Detect which cell encompasses the target text, then output its [X, Y] center coordinate. 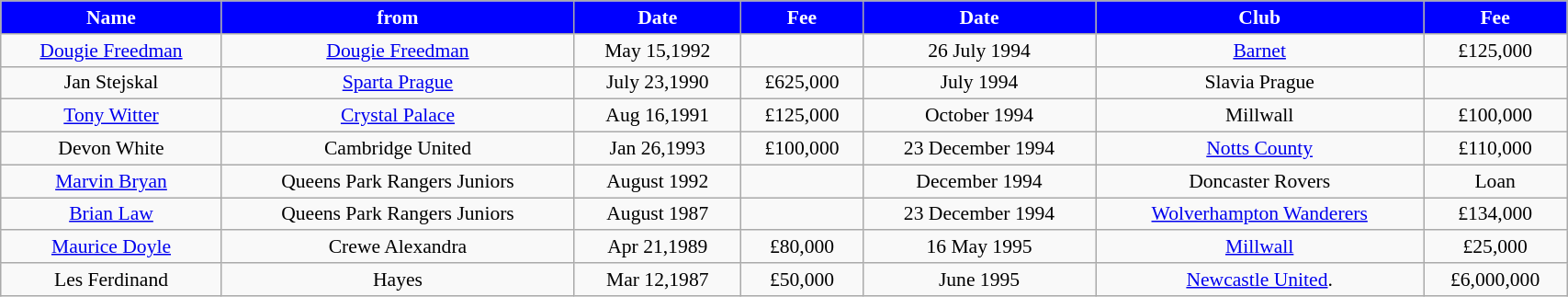
Wolverhampton Wanderers [1260, 214]
26 July 1994 [979, 51]
Mar 12,1987 [658, 280]
Jan Stejskal [111, 83]
Maurice Doyle [111, 247]
October 1994 [979, 116]
Aug 16,1991 [658, 116]
June 1995 [979, 280]
from [397, 17]
Barnet [1260, 51]
Hayes [397, 280]
December 1994 [979, 181]
May 15,1992 [658, 51]
Crewe Alexandra [397, 247]
Jan 26,1993 [658, 149]
Club [1260, 17]
August 1992 [658, 181]
16 May 1995 [979, 247]
Apr 21,1989 [658, 247]
Loan [1495, 181]
Tony Witter [111, 116]
£50,000 [802, 280]
Crystal Palace [397, 116]
Name [111, 17]
Slavia Prague [1260, 83]
Les Ferdinand [111, 280]
£625,000 [802, 83]
Marvin Bryan [111, 181]
£80,000 [802, 247]
Brian Law [111, 214]
July 1994 [979, 83]
August 1987 [658, 214]
Newcastle United. [1260, 280]
£6,000,000 [1495, 280]
Sparta Prague [397, 83]
July 23,1990 [658, 83]
Cambridge United [397, 149]
Devon White [111, 149]
Doncaster Rovers [1260, 181]
£110,000 [1495, 149]
£25,000 [1495, 247]
£134,000 [1495, 214]
Notts County [1260, 149]
